Extract the [x, y] coordinate from the center of the cell holding the provided text.  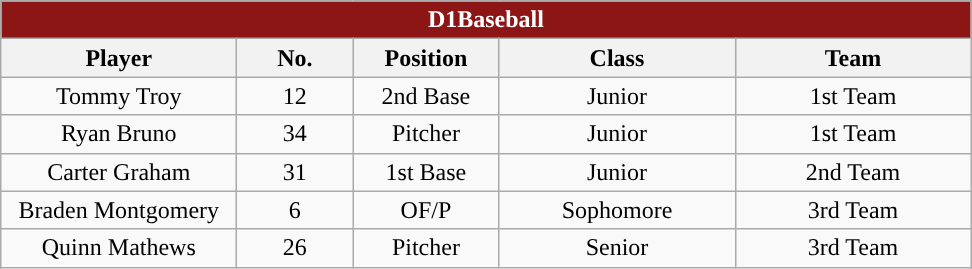
2nd Team [853, 172]
D1Baseball [486, 20]
31 [295, 172]
Class [617, 58]
Position [426, 58]
1st Base [426, 172]
Quinn Mathews [119, 248]
Tommy Troy [119, 96]
Senior [617, 248]
No. [295, 58]
2nd Base [426, 96]
OF/P [426, 210]
Sophomore [617, 210]
34 [295, 134]
Braden Montgomery [119, 210]
Ryan Bruno [119, 134]
12 [295, 96]
Player [119, 58]
6 [295, 210]
26 [295, 248]
Team [853, 58]
Carter Graham [119, 172]
